Determine the [x, y] coordinate at the center of the cell enclosing the given text.  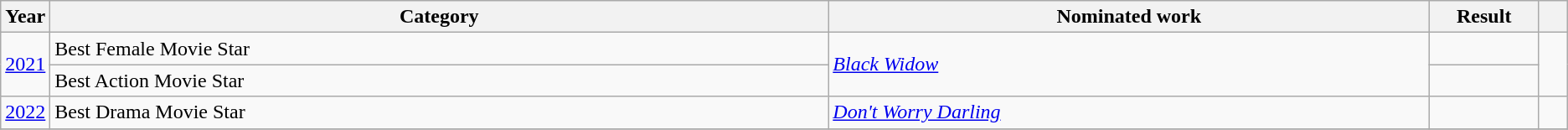
2021 [25, 65]
2022 [25, 112]
Nominated work [1129, 17]
Best Action Movie Star [439, 81]
Year [25, 17]
Best Female Movie Star [439, 49]
Category [439, 17]
Black Widow [1129, 65]
Result [1484, 17]
Don't Worry Darling [1129, 112]
Best Drama Movie Star [439, 112]
